Capture the cell that displays the provided text and extract its [X, Y] central coordinate. 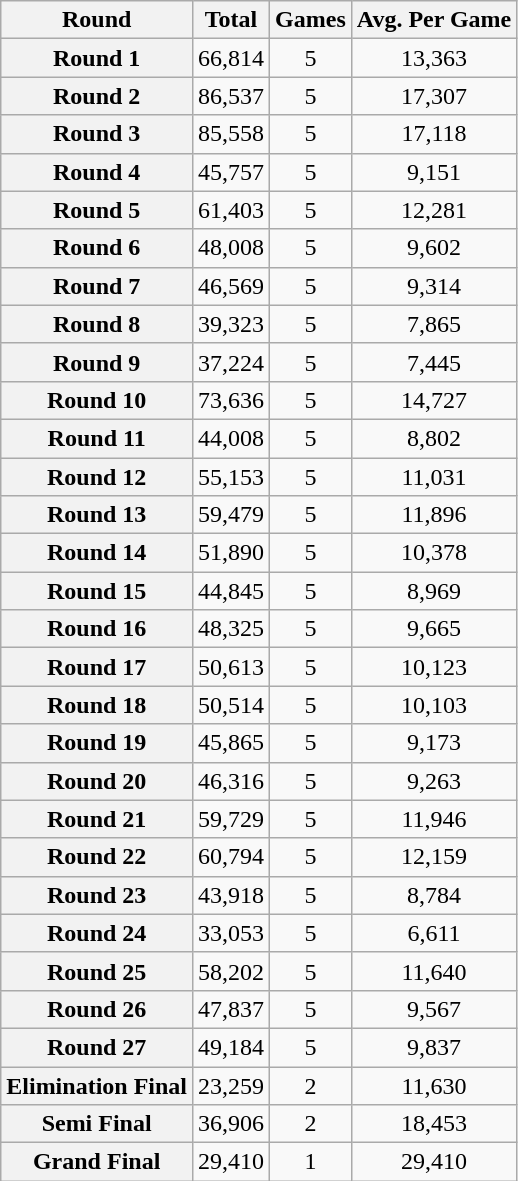
Grand Final [97, 1162]
46,569 [232, 286]
Round 18 [97, 705]
7,865 [434, 324]
59,479 [232, 515]
58,202 [232, 971]
9,837 [434, 1047]
9,567 [434, 1009]
39,323 [232, 324]
9,263 [434, 781]
Round 6 [97, 248]
8,784 [434, 895]
8,802 [434, 438]
17,307 [434, 96]
Round 14 [97, 553]
Round 15 [97, 591]
Round 22 [97, 857]
49,184 [232, 1047]
14,727 [434, 400]
Round 21 [97, 819]
Round 20 [97, 781]
61,403 [232, 210]
Round 25 [97, 971]
46,316 [232, 781]
50,514 [232, 705]
8,969 [434, 591]
10,103 [434, 705]
Round 16 [97, 629]
Round 2 [97, 96]
Round 11 [97, 438]
9,665 [434, 629]
Round 8 [97, 324]
12,159 [434, 857]
45,865 [232, 743]
6,611 [434, 933]
11,946 [434, 819]
Round 10 [97, 400]
23,259 [232, 1085]
60,794 [232, 857]
11,896 [434, 515]
55,153 [232, 477]
73,636 [232, 400]
Elimination Final [97, 1085]
10,123 [434, 667]
1 [311, 1162]
11,630 [434, 1085]
17,118 [434, 134]
Round 19 [97, 743]
66,814 [232, 58]
Round 23 [97, 895]
47,837 [232, 1009]
86,537 [232, 96]
Avg. Per Game [434, 20]
Round 27 [97, 1047]
51,890 [232, 553]
9,602 [434, 248]
48,325 [232, 629]
9,314 [434, 286]
Round 12 [97, 477]
Games [311, 20]
Round 1 [97, 58]
45,757 [232, 172]
Round 26 [97, 1009]
10,378 [434, 553]
Round 7 [97, 286]
Round 17 [97, 667]
7,445 [434, 362]
36,906 [232, 1124]
Round [97, 20]
44,008 [232, 438]
9,151 [434, 172]
59,729 [232, 819]
48,008 [232, 248]
85,558 [232, 134]
11,031 [434, 477]
Total [232, 20]
Round 13 [97, 515]
Round 3 [97, 134]
11,640 [434, 971]
44,845 [232, 591]
Round 4 [97, 172]
Semi Final [97, 1124]
9,173 [434, 743]
13,363 [434, 58]
33,053 [232, 933]
50,613 [232, 667]
18,453 [434, 1124]
43,918 [232, 895]
Round 9 [97, 362]
37,224 [232, 362]
12,281 [434, 210]
Round 24 [97, 933]
Round 5 [97, 210]
